Return (x, y) of the center of cell containing provided text 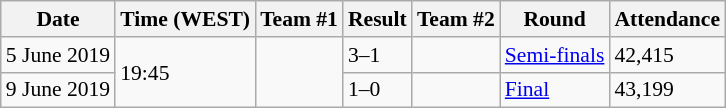
9 June 2019 (58, 90)
Date (58, 19)
Semi-finals (555, 55)
5 June 2019 (58, 55)
3–1 (378, 55)
Result (378, 19)
Time (WEST) (185, 19)
Team #2 (456, 19)
Attendance (667, 19)
Final (555, 90)
42,415 (667, 55)
19:45 (185, 72)
43,199 (667, 90)
Team #1 (299, 19)
1–0 (378, 90)
Round (555, 19)
